Extract the [x, y] coordinate from the center of the cell holding the provided text.  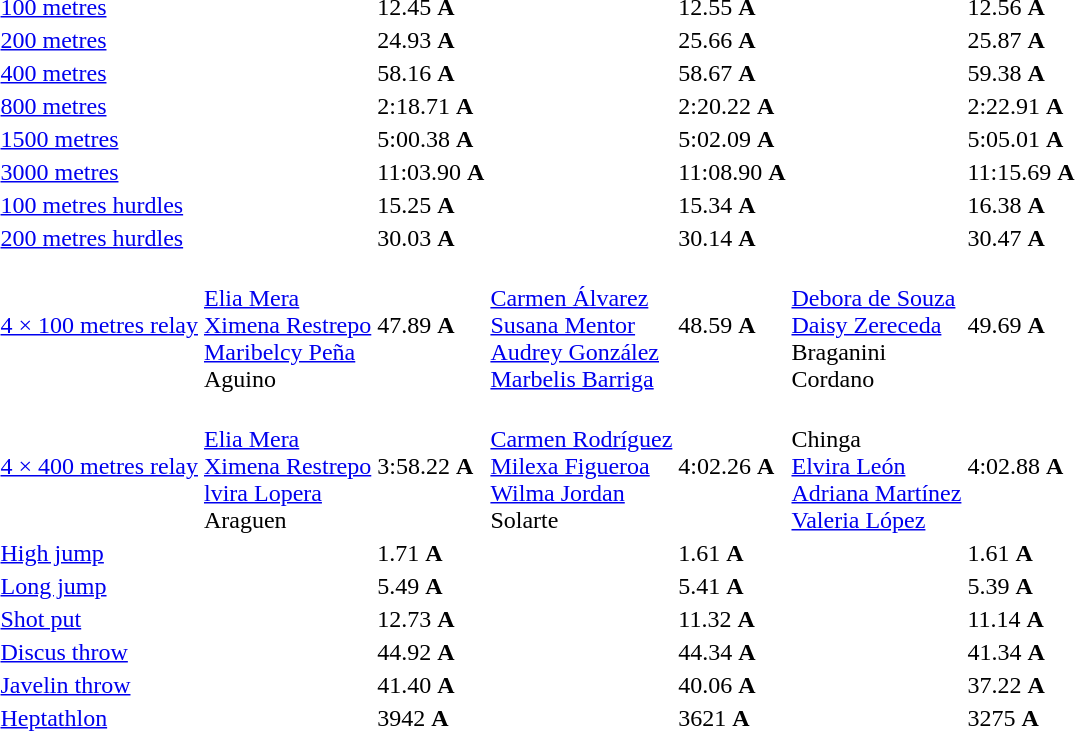
5:00.38 A [431, 139]
Debora de SouzaDaisy ZerecedaBraganiniCordano [876, 325]
ChingaElvira LeónAdriana MartínezValeria López [876, 466]
2:18.71 A [431, 106]
4:02.26 A [732, 466]
58.16 A [431, 73]
40.06 A [732, 685]
5.49 A [431, 586]
44.92 A [431, 652]
11:03.90 A [431, 172]
25.66 A [732, 40]
41.40 A [431, 685]
2:20.22 A [732, 106]
11.32 A [732, 619]
1.61 A [732, 553]
11:08.90 A [732, 172]
3:58.22 A [431, 466]
Elia MeraXimena Restrepolvira LoperaAraguen [287, 466]
Elia MeraXimena RestrepoMaribelcy PeñaAguino [287, 325]
12.73 A [431, 619]
47.89 A [431, 325]
15.34 A [732, 205]
5.41 A [732, 586]
5:02.09 A [732, 139]
1.71 A [431, 553]
30.14 A [732, 238]
24.93 A [431, 40]
Carmen RodríguezMilexa FigueroaWilma JordanSolarte [582, 466]
15.25 A [431, 205]
30.03 A [431, 238]
48.59 A [732, 325]
58.67 A [732, 73]
Carmen ÁlvarezSusana MentorAudrey GonzálezMarbelis Barriga [582, 325]
44.34 A [732, 652]
